Find where the given text appears and provide that cell's center as (X, Y) coordinate. 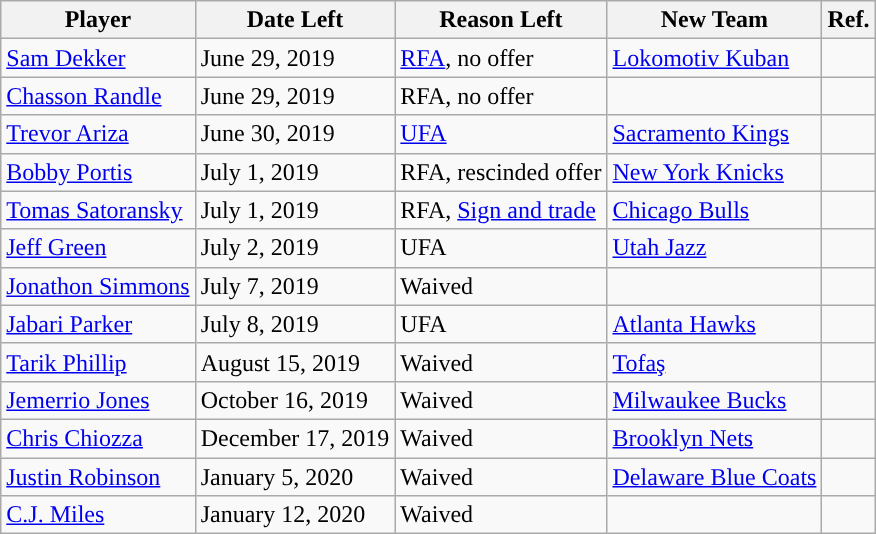
June 30, 2019 (295, 134)
Reason Left (501, 20)
August 15, 2019 (295, 362)
July 2, 2019 (295, 248)
Jonathon Simmons (98, 286)
Milwaukee Bucks (714, 400)
January 5, 2020 (295, 477)
New Team (714, 20)
Trevor Ariza (98, 134)
Delaware Blue Coats (714, 477)
Ref. (848, 20)
RFA, Sign and trade (501, 210)
Chasson Randle (98, 96)
July 8, 2019 (295, 324)
Chicago Bulls (714, 210)
C.J. Miles (98, 515)
January 12, 2020 (295, 515)
Chris Chiozza (98, 438)
Utah Jazz (714, 248)
RFA, rescinded offer (501, 172)
Brooklyn Nets (714, 438)
Lokomotiv Kuban (714, 58)
Jabari Parker (98, 324)
July 7, 2019 (295, 286)
Tarik Phillip (98, 362)
December 17, 2019 (295, 438)
Bobby Portis (98, 172)
Player (98, 20)
Jemerrio Jones (98, 400)
Tofaş (714, 362)
New York Knicks (714, 172)
Sam Dekker (98, 58)
Sacramento Kings (714, 134)
Jeff Green (98, 248)
Justin Robinson (98, 477)
October 16, 2019 (295, 400)
Date Left (295, 20)
Tomas Satoransky (98, 210)
Atlanta Hawks (714, 324)
